Determine the (X, Y) coordinate at the center of the cell enclosing the given text.  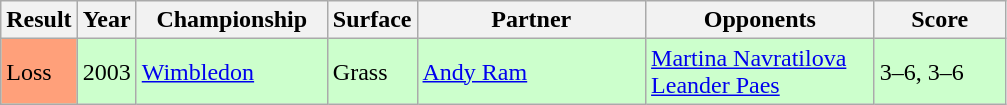
Result (39, 20)
Wimbledon (232, 72)
Year (106, 20)
3–6, 3–6 (940, 72)
Championship (232, 20)
Score (940, 20)
Loss (39, 72)
2003 (106, 72)
Surface (372, 20)
Martina Navratilova Leander Paes (760, 72)
Andy Ram (532, 72)
Opponents (760, 20)
Partner (532, 20)
Grass (372, 72)
